Scan for the cell matching the given text and deliver its [x, y] coordinate at center. 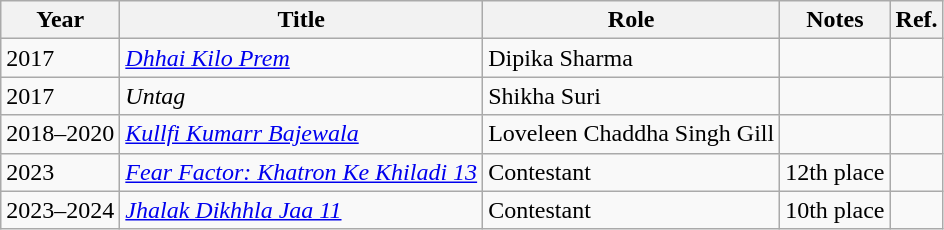
Dhhai Kilo Prem [302, 58]
Dipika Sharma [632, 58]
Jhalak Dikhhla Jaa 11 [302, 210]
2023 [60, 172]
Fear Factor: Khatron Ke Khiladi 13 [302, 172]
Untag [302, 96]
Notes [835, 20]
Shikha Suri [632, 96]
2018–2020 [60, 134]
Year [60, 20]
Ref. [916, 20]
2023–2024 [60, 210]
12th place [835, 172]
Role [632, 20]
10th place [835, 210]
Kullfi Kumarr Bajewala [302, 134]
Loveleen Chaddha Singh Gill [632, 134]
Title [302, 20]
